Return the [X, Y] coordinate for the center point of the cell that contains the specified text.  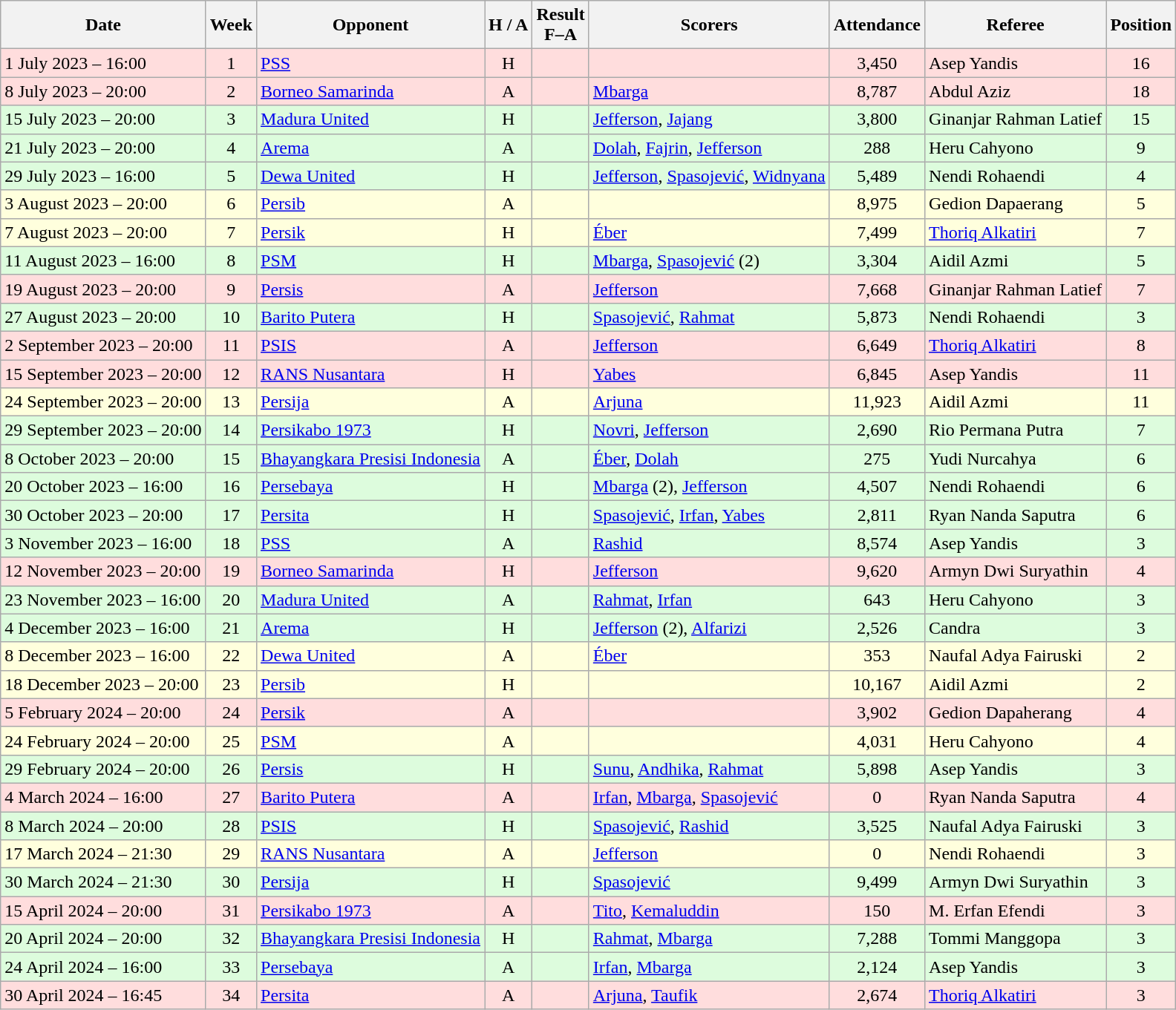
15 April 2024 – 20:00 [103, 911]
Opponent [371, 25]
9,499 [877, 882]
30 April 2024 – 16:45 [103, 995]
12 [231, 373]
3,800 [877, 119]
Rio Permana Putra [1016, 430]
34 [231, 995]
Abdul Aziz [1016, 91]
Novri, Jefferson [709, 430]
2,124 [877, 967]
Rahmat, Mbarga [709, 939]
Spasojević, Rashid [709, 826]
Tommi Manggopa [1016, 939]
4,507 [877, 487]
Mbarga (2), Jefferson [709, 487]
150 [877, 911]
9,620 [877, 571]
1 July 2023 – 16:00 [103, 63]
3 November 2023 – 16:00 [103, 543]
30 [231, 882]
15 July 2023 – 20:00 [103, 119]
8 July 2023 – 20:00 [103, 91]
17 [231, 515]
24 September 2023 – 20:00 [103, 402]
Jefferson, Jajang [709, 119]
24 April 2024 – 16:00 [103, 967]
27 August 2023 – 20:00 [103, 317]
Spasojević, Rahmat [709, 317]
Yudi Nurcahya [1016, 459]
7,668 [877, 289]
27 [231, 797]
8,574 [877, 543]
Week [231, 25]
5,489 [877, 176]
2 September 2023 – 20:00 [103, 345]
Referee [1016, 25]
353 [877, 656]
4 March 2024 – 16:00 [103, 797]
19 [231, 571]
26 [231, 769]
6,845 [877, 373]
2,690 [877, 430]
2,674 [877, 995]
5,898 [877, 769]
4,031 [877, 741]
20 [231, 600]
12 November 2023 – 20:00 [103, 571]
29 [231, 854]
Mbarga [709, 91]
Rashid [709, 543]
Jefferson, Spasojević, Widnyana [709, 176]
8 December 2023 – 16:00 [103, 656]
Jefferson (2), Alfarizi [709, 628]
3,304 [877, 260]
13 [231, 402]
30 October 2023 – 20:00 [103, 515]
29 February 2024 – 20:00 [103, 769]
18 December 2023 – 20:00 [103, 684]
8,787 [877, 91]
8 March 2024 – 20:00 [103, 826]
1 [231, 63]
Dolah, Fajrin, Jefferson [709, 148]
Yabes [709, 373]
Date [103, 25]
Éber, Dolah [709, 459]
Arjuna, Taufik [709, 995]
24 [231, 712]
2,811 [877, 515]
5,873 [877, 317]
28 [231, 826]
30 March 2024 – 21:30 [103, 882]
Attendance [877, 25]
6,649 [877, 345]
22 [231, 656]
ResultF–A [561, 25]
21 [231, 628]
33 [231, 967]
5 February 2024 – 20:00 [103, 712]
M. Erfan Efendi [1016, 911]
4 December 2023 – 16:00 [103, 628]
17 March 2024 – 21:30 [103, 854]
7 August 2023 – 20:00 [103, 232]
275 [877, 459]
Spasojević [709, 882]
288 [877, 148]
10,167 [877, 684]
23 [231, 684]
Tito, Kemaluddin [709, 911]
Rahmat, Irfan [709, 600]
8 October 2023 – 20:00 [103, 459]
11 August 2023 – 16:00 [103, 260]
Arjuna [709, 402]
Gedion Dapaherang [1016, 712]
2,526 [877, 628]
3 August 2023 – 20:00 [103, 204]
20 October 2023 – 16:00 [103, 487]
7,288 [877, 939]
Mbarga, Spasojević (2) [709, 260]
3,525 [877, 826]
21 July 2023 – 20:00 [103, 148]
3,450 [877, 63]
15 September 2023 – 20:00 [103, 373]
3,902 [877, 712]
29 July 2023 – 16:00 [103, 176]
20 April 2024 – 20:00 [103, 939]
Spasojević, Irfan, Yabes [709, 515]
10 [231, 317]
Gedion Dapaerang [1016, 204]
Position [1141, 25]
31 [231, 911]
H / A [508, 25]
32 [231, 939]
25 [231, 741]
11,923 [877, 402]
19 August 2023 – 20:00 [103, 289]
7,499 [877, 232]
Candra [1016, 628]
23 November 2023 – 16:00 [103, 600]
8,975 [877, 204]
24 February 2024 – 20:00 [103, 741]
14 [231, 430]
Sunu, Andhika, Rahmat [709, 769]
Irfan, Mbarga [709, 967]
643 [877, 600]
Irfan, Mbarga, Spasojević [709, 797]
Scorers [709, 25]
29 September 2023 – 20:00 [103, 430]
